Return the [x, y] coordinate for the center point of the cell that contains the specified text.  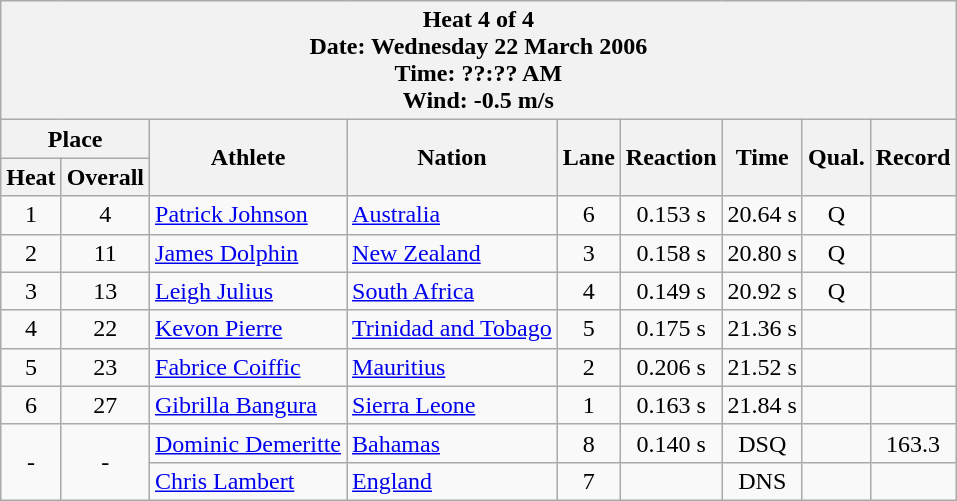
21.36 s [762, 329]
Time [762, 158]
Australia [452, 215]
0.158 s [671, 253]
Fabrice Coiffic [248, 367]
Kevon Pierre [248, 329]
20.80 s [762, 253]
0.153 s [671, 215]
Dominic Demeritte [248, 443]
England [452, 481]
Record [913, 158]
Lane [588, 158]
Heat 4 of 4 Date: Wednesday 22 March 2006 Time: ??:?? AM Wind: -0.5 m/s [478, 60]
27 [105, 405]
New Zealand [452, 253]
Athlete [248, 158]
Reaction [671, 158]
DSQ [762, 443]
Chris Lambert [248, 481]
13 [105, 291]
Bahamas [452, 443]
20.64 s [762, 215]
0.140 s [671, 443]
7 [588, 481]
21.52 s [762, 367]
163.3 [913, 443]
11 [105, 253]
0.163 s [671, 405]
Patrick Johnson [248, 215]
0.206 s [671, 367]
21.84 s [762, 405]
0.149 s [671, 291]
James Dolphin [248, 253]
Leigh Julius [248, 291]
Place [76, 139]
Sierra Leone [452, 405]
Gibrilla Bangura [248, 405]
Overall [105, 177]
Trinidad and Tobago [452, 329]
23 [105, 367]
Heat [31, 177]
Nation [452, 158]
DNS [762, 481]
0.175 s [671, 329]
8 [588, 443]
22 [105, 329]
Mauritius [452, 367]
South Africa [452, 291]
20.92 s [762, 291]
Qual. [836, 158]
